Locate the cell with the specified text and output its (x, y) center coordinate. 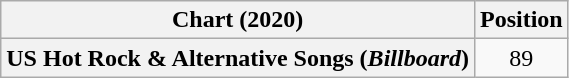
89 (521, 58)
Position (521, 20)
Chart (2020) (238, 20)
US Hot Rock & Alternative Songs (Billboard) (238, 58)
